From the cell containing the given text, extract its center point as (X, Y) coordinate. 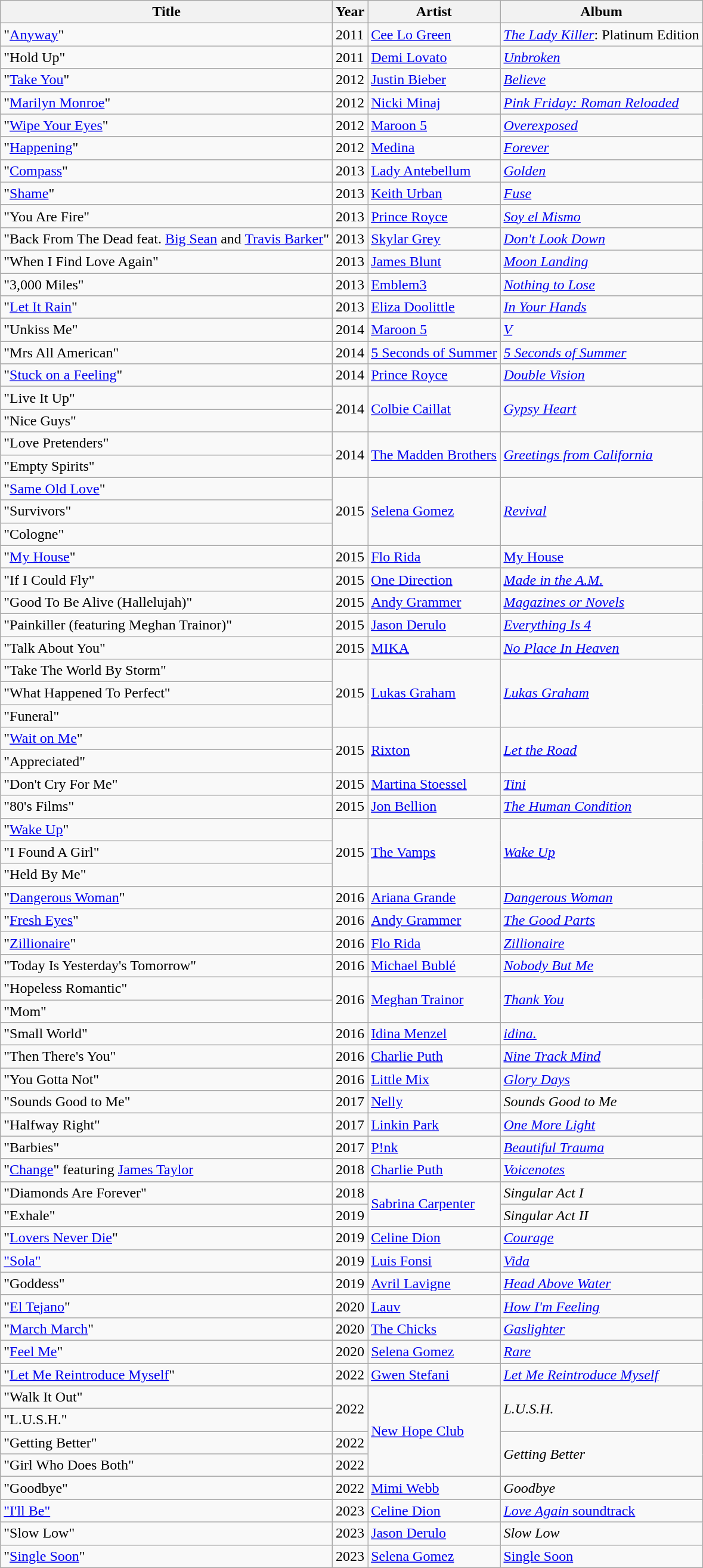
Don't Look Down (601, 239)
Ariana Grande (434, 897)
Everything Is 4 (601, 625)
"Goddess" (167, 1283)
Lauv (434, 1306)
Martina Stoessel (434, 784)
"Feel Me" (167, 1351)
"Wait on Me" (167, 739)
"Funeral" (167, 716)
Head Above Water (601, 1283)
"My House" (167, 557)
James Blunt (434, 261)
Idina Menzel (434, 1034)
"Halfway Right" (167, 1125)
Singular Act I (601, 1193)
"Love Pretenders" (167, 443)
Let Me Reintroduce Myself (601, 1374)
"El Tejano" (167, 1306)
The Human Condition (601, 807)
"Diamonds Are Forever" (167, 1193)
Keith Urban (434, 193)
Vida (601, 1261)
"Stuck on a Feeling" (167, 375)
"I'll Be" (167, 1511)
"Fresh Eyes" (167, 920)
"3,000 Miles" (167, 285)
Eliza Doolittle (434, 307)
"Same Old Love" (167, 489)
L.U.S.H. (601, 1409)
Sabrina Carpenter (434, 1204)
"When I Find Love Again" (167, 261)
"Marilyn Monroe" (167, 103)
"Cologne" (167, 534)
Slow Low (601, 1533)
Medina (434, 148)
Rare (601, 1351)
Gypsy Heart (601, 409)
One Direction (434, 579)
MIKA (434, 647)
Little Mix (434, 1079)
Colbie Caillat (434, 409)
Demi Lovato (434, 57)
No Place In Heaven (601, 647)
Forever (601, 148)
Rixton (434, 750)
Overexposed (601, 125)
Justin Bieber (434, 80)
My House (601, 557)
"Let Me Reintroduce Myself" (167, 1374)
The Madden Brothers (434, 455)
Avril Lavigne (434, 1283)
Magazines or Novels (601, 602)
Voicenotes (601, 1170)
Revival (601, 511)
Meghan Trainor (434, 999)
"Held By Me" (167, 875)
"Getting Better" (167, 1443)
"Take The World By Storm" (167, 671)
idina. (601, 1034)
Goodbye (601, 1488)
Let the Road (601, 750)
One More Light (601, 1125)
Thank You (601, 999)
Nelly (434, 1102)
"Lovers Never Die" (167, 1238)
"Mom" (167, 1011)
"Appreciated" (167, 761)
Nicki Minaj (434, 103)
Soy el Mismo (601, 216)
"Exhale" (167, 1215)
Mimi Webb (434, 1488)
"You Gotta Not" (167, 1079)
The Vamps (434, 852)
"Walk It Out" (167, 1397)
"Slow Low" (167, 1533)
"Let It Rain" (167, 307)
"Wake Up" (167, 829)
"L.U.S.H." (167, 1420)
Dangerous Woman (601, 897)
Michael Bublé (434, 965)
"Zillionaire" (167, 943)
Single Soon (601, 1556)
Pink Friday: Roman Reloaded (601, 103)
Lady Antebellum (434, 171)
"You Are Fire" (167, 216)
"If I Could Fly" (167, 579)
Moon Landing (601, 261)
Unbroken (601, 57)
"Empty Spirits" (167, 466)
How I'm Feeling (601, 1306)
Getting Better (601, 1454)
"Change" featuring James Taylor (167, 1170)
"Live It Up" (167, 398)
Love Again soundtrack (601, 1511)
Double Vision (601, 375)
Wake Up (601, 852)
"Back From The Dead feat. Big Sean and Travis Barker" (167, 239)
Tini (601, 784)
Jon Bellion (434, 807)
Luis Fonsi (434, 1261)
Nobody But Me (601, 965)
"Survivors" (167, 511)
"Sola" (167, 1261)
"Hold Up" (167, 57)
Artist (434, 12)
Cee Lo Green (434, 35)
"Good To Be Alive (Hallelujah)" (167, 602)
"What Happened To Perfect" (167, 693)
"80's Films" (167, 807)
Skylar Grey (434, 239)
P!nk (434, 1147)
"Mrs All American" (167, 353)
"Anyway" (167, 35)
"Nice Guys" (167, 421)
"Single Soon" (167, 1556)
"Dangerous Woman" (167, 897)
"Take You" (167, 80)
In Your Hands (601, 307)
Linkin Park (434, 1125)
"Goodbye" (167, 1488)
"Then There's You" (167, 1057)
"Happening" (167, 148)
Fuse (601, 193)
Year (351, 12)
"Sounds Good to Me" (167, 1102)
Nine Track Mind (601, 1057)
"I Found A Girl" (167, 852)
The Chicks (434, 1329)
"March March" (167, 1329)
Gwen Stefani (434, 1374)
Emblem3 (434, 285)
Singular Act II (601, 1215)
Believe (601, 80)
"Painkiller (featuring Meghan Trainor)" (167, 625)
"Girl Who Does Both" (167, 1465)
The Lady Killer: Platinum Edition (601, 35)
New Hope Club (434, 1431)
"Hopeless Romantic" (167, 988)
Sounds Good to Me (601, 1102)
"Small World" (167, 1034)
Nothing to Lose (601, 285)
"Talk About You" (167, 647)
Zillionaire (601, 943)
"Wipe Your Eyes" (167, 125)
"Unkiss Me" (167, 330)
"Don't Cry For Me" (167, 784)
Beautiful Trauma (601, 1147)
The Good Parts (601, 920)
"Shame" (167, 193)
Greetings from California (601, 455)
Title (167, 12)
"Today Is Yesterday's Tomorrow" (167, 965)
Glory Days (601, 1079)
"Barbies" (167, 1147)
Courage (601, 1238)
V (601, 330)
Album (601, 12)
Gaslighter (601, 1329)
Golden (601, 171)
"Compass" (167, 171)
Made in the A.M. (601, 579)
